Find where the given text appears and provide that cell's center as (X, Y) coordinate. 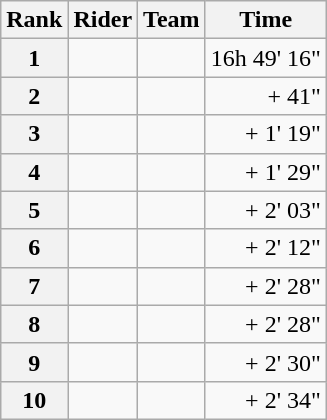
5 (34, 210)
Time (266, 20)
+ 41" (266, 96)
6 (34, 248)
Rank (34, 20)
8 (34, 324)
3 (34, 134)
1 (34, 58)
+ 2' 03" (266, 210)
+ 1' 19" (266, 134)
Team (172, 20)
+ 2' 34" (266, 400)
Rider (103, 20)
+ 2' 30" (266, 362)
16h 49' 16" (266, 58)
9 (34, 362)
7 (34, 286)
10 (34, 400)
+ 1' 29" (266, 172)
2 (34, 96)
+ 2' 12" (266, 248)
4 (34, 172)
